Determine the [x, y] coordinate at the center of the cell enclosing the given text.  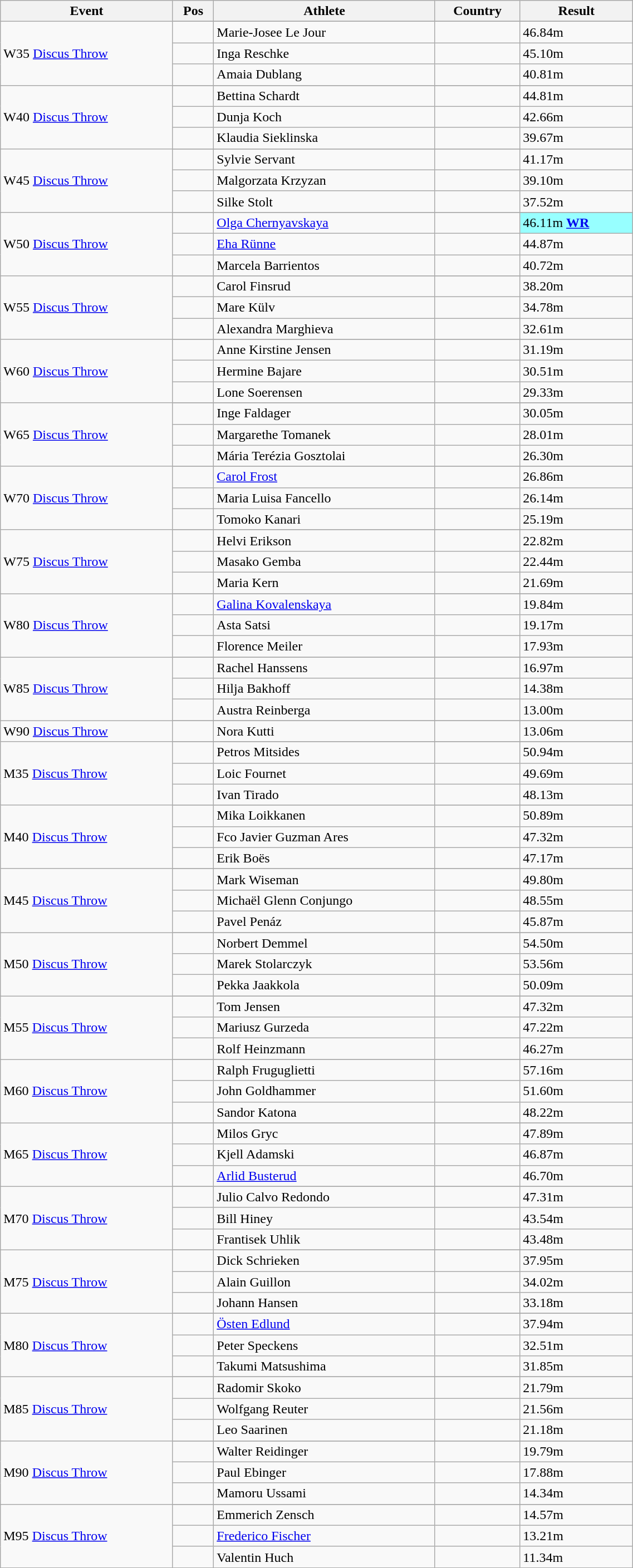
13.21m [577, 1536]
Austra Reinberga [325, 710]
Radomir Skoko [325, 1388]
38.20m [577, 287]
Mariusz Gurzeda [325, 1028]
Alain Guillon [325, 1281]
47.17m [577, 858]
Frederico Fischer [325, 1536]
30.05m [577, 413]
40.72m [577, 265]
Ralph Fruguglietti [325, 1070]
W40 Discus Throw [87, 117]
Julio Calvo Redondo [325, 1197]
Norbert Demmel [325, 943]
Tomoko Kanari [325, 519]
W45 Discus Throw [87, 180]
32.51m [577, 1345]
44.87m [577, 244]
17.88m [577, 1472]
Takumi Matsushima [325, 1367]
Inga Reschke [325, 53]
Tom Jensen [325, 1007]
50.94m [577, 752]
Klaudia Sieklinska [325, 138]
Malgorzata Krzyzan [325, 180]
Bill Hiney [325, 1218]
Sandor Katona [325, 1112]
Eha Rünne [325, 244]
Galina Kovalenskaya [325, 604]
Leo Saarinen [325, 1430]
32.61m [577, 329]
Country [477, 11]
19.84m [577, 604]
46.27m [577, 1049]
W50 Discus Throw [87, 244]
Hermine Bajare [325, 371]
Peter Speckens [325, 1345]
Silke Stolt [325, 201]
57.16m [577, 1070]
22.44m [577, 561]
Dick Schrieken [325, 1260]
Mark Wiseman [325, 879]
Erik Boës [325, 858]
11.34m [577, 1557]
Carol Frost [325, 477]
Margarethe Tomanek [325, 435]
Petros Mitsides [325, 752]
W75 Discus Throw [87, 561]
Result [577, 11]
M35 Discus Throw [87, 773]
43.54m [577, 1218]
Östen Edlund [325, 1324]
Carol Finsrud [325, 287]
Marie-Josee Le Jour [325, 32]
Asta Satsi [325, 625]
21.69m [577, 583]
48.22m [577, 1112]
34.02m [577, 1281]
W65 Discus Throw [87, 435]
Florence Meiler [325, 647]
Olga Chernyavskaya [325, 223]
47.31m [577, 1197]
47.22m [577, 1028]
Fco Javier Guzman Ares [325, 837]
Athlete [325, 11]
Mamoru Ussami [325, 1493]
Anne Kirstine Jensen [325, 350]
26.30m [577, 456]
44.81m [577, 96]
Valentin Huch [325, 1557]
Paul Ebinger [325, 1472]
31.19m [577, 350]
M60 Discus Throw [87, 1091]
21.56m [577, 1409]
M40 Discus Throw [87, 837]
Michaël Glenn Conjungo [325, 900]
13.06m [577, 731]
Arlid Busterud [325, 1176]
25.19m [577, 519]
19.79m [577, 1451]
M45 Discus Throw [87, 900]
Loic Fournet [325, 773]
Wolfgang Reuter [325, 1409]
Helvi Erikson [325, 540]
41.17m [577, 159]
46.11m WR [577, 223]
31.85m [577, 1367]
Inge Faldager [325, 413]
Lone Soerensen [325, 392]
42.66m [577, 117]
Hilja Bakhoff [325, 689]
M95 Discus Throw [87, 1536]
Johann Hansen [325, 1303]
33.18m [577, 1303]
M90 Discus Throw [87, 1472]
26.86m [577, 477]
22.82m [577, 540]
Masako Gemba [325, 561]
Mare Külv [325, 308]
46.84m [577, 32]
14.34m [577, 1493]
19.17m [577, 625]
39.67m [577, 138]
49.69m [577, 773]
Rachel Hanssens [325, 668]
49.80m [577, 879]
W35 Discus Throw [87, 53]
Kjell Adamski [325, 1155]
Sylvie Servant [325, 159]
26.14m [577, 498]
M50 Discus Throw [87, 964]
45.10m [577, 53]
30.51m [577, 371]
47.89m [577, 1133]
46.87m [577, 1155]
M85 Discus Throw [87, 1409]
Pavel Penáz [325, 921]
Marek Stolarczyk [325, 964]
Ivan Tirado [325, 795]
48.55m [577, 900]
M70 Discus Throw [87, 1218]
Marcela Barrientos [325, 265]
53.56m [577, 964]
43.48m [577, 1239]
51.60m [577, 1091]
Walter Reidinger [325, 1451]
M80 Discus Throw [87, 1345]
W90 Discus Throw [87, 731]
Pekka Jaakkola [325, 985]
Mária Terézia Gosztolai [325, 456]
W55 Discus Throw [87, 308]
Rolf Heinzmann [325, 1049]
Emmerich Zensch [325, 1515]
Frantisek Uhlik [325, 1239]
14.38m [577, 689]
M55 Discus Throw [87, 1028]
50.89m [577, 816]
Maria Luisa Fancello [325, 498]
48.13m [577, 795]
37.52m [577, 201]
34.78m [577, 308]
Event [87, 11]
13.00m [577, 710]
37.95m [577, 1260]
45.87m [577, 921]
Nora Kutti [325, 731]
Pos [193, 11]
17.93m [577, 647]
Dunja Koch [325, 117]
21.18m [577, 1430]
39.10m [577, 180]
Amaia Dublang [325, 75]
29.33m [577, 392]
Alexandra Marghieva [325, 329]
Maria Kern [325, 583]
Milos Gryc [325, 1133]
37.94m [577, 1324]
28.01m [577, 435]
50.09m [577, 985]
46.70m [577, 1176]
40.81m [577, 75]
W80 Discus Throw [87, 625]
54.50m [577, 943]
M65 Discus Throw [87, 1155]
Bettina Schardt [325, 96]
John Goldhammer [325, 1091]
M75 Discus Throw [87, 1281]
16.97m [577, 668]
W85 Discus Throw [87, 689]
W70 Discus Throw [87, 498]
Mika Loikkanen [325, 816]
21.79m [577, 1388]
14.57m [577, 1515]
W60 Discus Throw [87, 371]
